Return the (x, y) coordinate for the center point of the cell that contains the specified text.  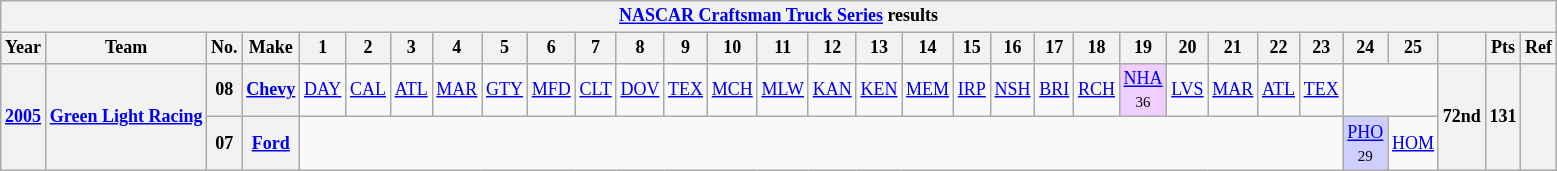
Pts (1503, 48)
GTY (505, 90)
8 (640, 48)
17 (1054, 48)
Make (271, 48)
11 (782, 48)
Year (24, 48)
2 (368, 48)
Green Light Racing (126, 116)
23 (1321, 48)
DOV (640, 90)
13 (879, 48)
MCH (732, 90)
CLT (596, 90)
19 (1143, 48)
07 (224, 144)
NSH (1012, 90)
DAY (323, 90)
No. (224, 48)
14 (928, 48)
21 (1233, 48)
20 (1188, 48)
KEN (879, 90)
18 (1097, 48)
MFD (551, 90)
08 (224, 90)
MEM (928, 90)
Ford (271, 144)
5 (505, 48)
2005 (24, 116)
Team (126, 48)
3 (411, 48)
131 (1503, 116)
IRP (972, 90)
15 (972, 48)
NASCAR Craftsman Truck Series results (779, 16)
72nd (1462, 116)
MLW (782, 90)
12 (832, 48)
9 (686, 48)
KAN (832, 90)
Ref (1539, 48)
4 (457, 48)
22 (1279, 48)
RCH (1097, 90)
NHA36 (1143, 90)
HOM (1414, 144)
25 (1414, 48)
LVS (1188, 90)
Chevy (271, 90)
6 (551, 48)
24 (1366, 48)
10 (732, 48)
7 (596, 48)
CAL (368, 90)
1 (323, 48)
BRI (1054, 90)
PHO29 (1366, 144)
16 (1012, 48)
